Determine the [X, Y] coordinate at the center of the cell enclosing the given text.  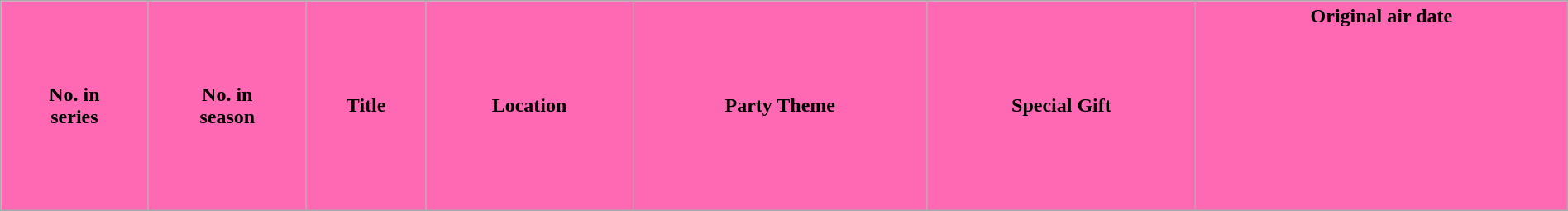
Party Theme [780, 106]
Original air date [1382, 106]
No. inseries [74, 106]
Title [366, 106]
Location [529, 106]
Special Gift [1061, 106]
No. inseason [227, 106]
